From the cell containing the given text, extract its center point as (x, y) coordinate. 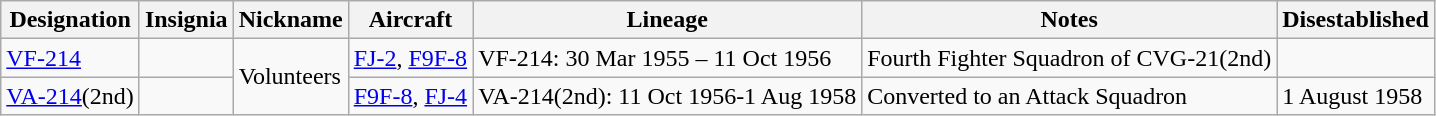
Aircraft (410, 20)
VF-214: 30 Mar 1955 – 11 Oct 1956 (668, 58)
Fourth Fighter Squadron of CVG-21(2nd) (1070, 58)
Nickname (290, 20)
Disestablished (1356, 20)
Notes (1070, 20)
VF-214 (70, 58)
Volunteers (290, 77)
Lineage (668, 20)
VA-214(2nd) (70, 96)
VA-214(2nd): 11 Oct 1956-1 Aug 1958 (668, 96)
1 August 1958 (1356, 96)
F9F-8, FJ-4 (410, 96)
Insignia (186, 20)
FJ-2, F9F-8 (410, 58)
Converted to an Attack Squadron (1070, 96)
Designation (70, 20)
